Capture the cell that displays the provided text and extract its (x, y) central coordinate. 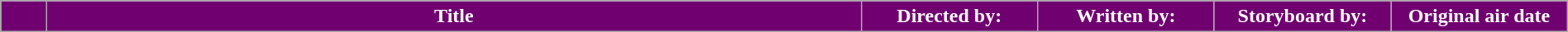
Original air date (1480, 16)
Storyboard by: (1303, 16)
Title (454, 16)
Written by: (1126, 16)
Directed by: (949, 16)
